Return (x, y) of the center of cell containing provided text 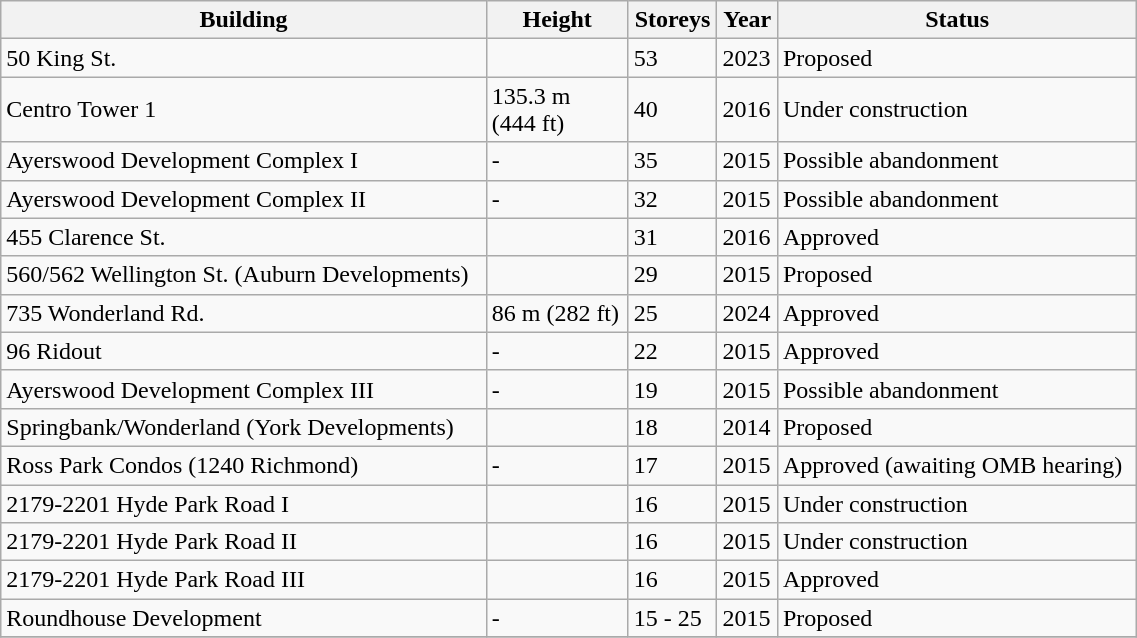
2179-2201 Hyde Park Road III (244, 580)
31 (672, 237)
18 (672, 427)
Status (956, 20)
Ayerswood Development Complex II (244, 199)
455 Clarence St. (244, 237)
Approved (awaiting OMB hearing) (956, 465)
53 (672, 58)
560/562 Wellington St. (Auburn Developments) (244, 275)
Springbank/Wonderland (York Developments) (244, 427)
735 Wonderland Rd. (244, 313)
2023 (748, 58)
35 (672, 161)
17 (672, 465)
15 - 25 (672, 618)
135.3 m(444 ft) (557, 110)
2024 (748, 313)
2179-2201 Hyde Park Road II (244, 542)
50 King St. (244, 58)
Ayerswood Development Complex I (244, 161)
Roundhouse Development (244, 618)
25 (672, 313)
40 (672, 110)
Ayerswood Development Complex III (244, 389)
Ross Park Condos (1240 Richmond) (244, 465)
Building (244, 20)
19 (672, 389)
2014 (748, 427)
Year (748, 20)
2179-2201 Hyde Park Road I (244, 503)
Height (557, 20)
32 (672, 199)
96 Ridout (244, 351)
29 (672, 275)
Storeys (672, 20)
22 (672, 351)
Centro Tower 1 (244, 110)
86 m (282 ft) (557, 313)
